Determine the (x, y) coordinate at the center of the cell enclosing the given text.  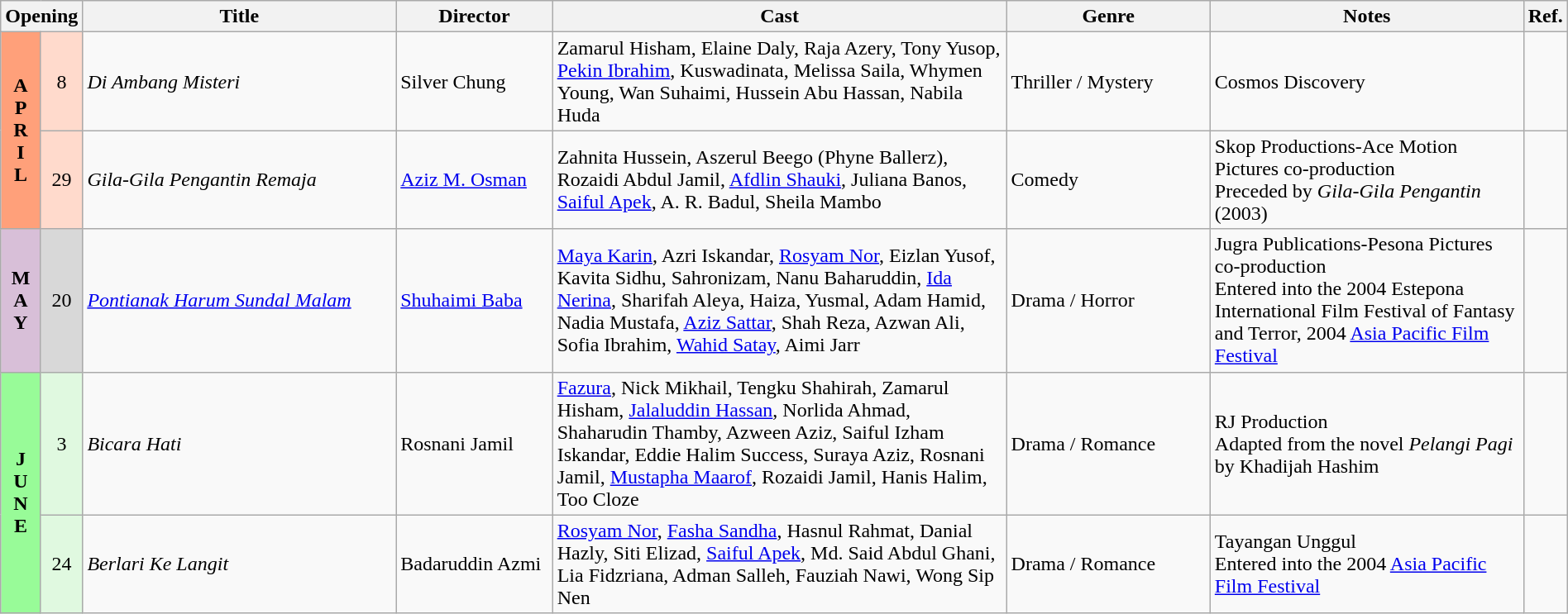
20 (61, 301)
Badaruddin Azmi (475, 564)
Berlari Ke Langit (240, 564)
Genre (1108, 17)
29 (61, 180)
Bicara Hati (240, 443)
24 (61, 564)
Comedy (1108, 180)
JUNE (22, 493)
Thriller / Mystery (1108, 81)
Aziz M. Osman (475, 180)
Skop Productions-Ace Motion Pictures co-productionPreceded by Gila-Gila Pengantin (2003) (1366, 180)
Silver Chung (475, 81)
Gila-Gila Pengantin Remaja (240, 180)
APRIL (22, 131)
Title (240, 17)
Director (475, 17)
Opening (41, 17)
Ref. (1545, 17)
3 (61, 443)
Cosmos Discovery (1366, 81)
Notes (1366, 17)
Drama / Horror (1108, 301)
Di Ambang Misteri (240, 81)
MAY (22, 301)
Cast (779, 17)
Rosnani Jamil (475, 443)
Zahnita Hussein, Aszerul Beego (Phyne Ballerz), Rozaidi Abdul Jamil, Afdlin Shauki, Juliana Banos, Saiful Apek, A. R. Badul, Sheila Mambo (779, 180)
Tayangan UnggulEntered into the 2004 Asia Pacific Film Festival (1366, 564)
RJ ProductionAdapted from the novel Pelangi Pagi by Khadijah Hashim (1366, 443)
Pontianak Harum Sundal Malam (240, 301)
Shuhaimi Baba (475, 301)
8 (61, 81)
